Pinpoint the cell where the given text exists, returning its (X, Y) midpoint coordinate. 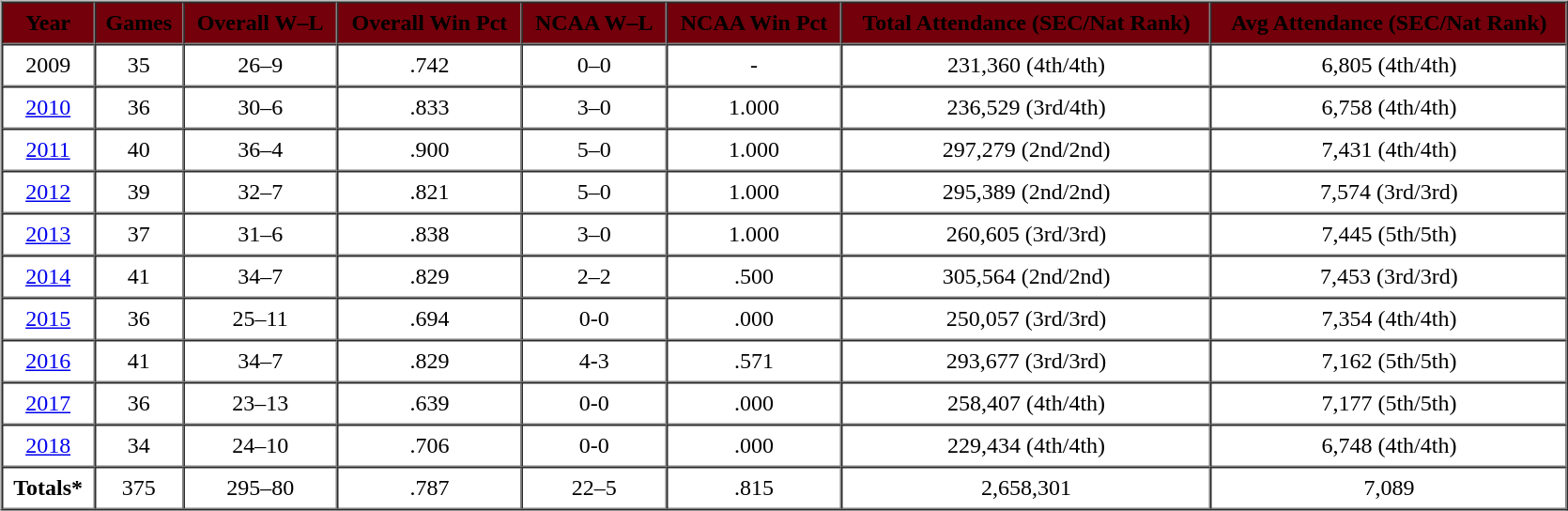
7,445 (5th/5th) (1390, 235)
.706 (430, 445)
- (755, 66)
Avg Attendance (SEC/Nat Rank) (1390, 23)
7,354 (4th/4th) (1390, 319)
.815 (755, 488)
6,805 (4th/4th) (1390, 66)
2011 (48, 150)
231,360 (4th/4th) (1025, 66)
2016 (48, 361)
7,089 (1390, 488)
7,162 (5th/5th) (1390, 361)
.639 (430, 404)
Total Attendance (SEC/Nat Rank) (1025, 23)
NCAA Win Pct (755, 23)
6,758 (4th/4th) (1390, 107)
23–13 (260, 404)
.900 (430, 150)
32–7 (260, 192)
34 (139, 445)
2018 (48, 445)
37 (139, 235)
Totals* (48, 488)
236,529 (3rd/4th) (1025, 107)
293,677 (3rd/3rd) (1025, 361)
0–0 (594, 66)
22–5 (594, 488)
.694 (430, 319)
295–80 (260, 488)
7,431 (4th/4th) (1390, 150)
2–2 (594, 276)
35 (139, 66)
2017 (48, 404)
229,434 (4th/4th) (1025, 445)
258,407 (4th/4th) (1025, 404)
Overall W–L (260, 23)
Games (139, 23)
4-3 (594, 361)
7,574 (3rd/3rd) (1390, 192)
.838 (430, 235)
26–9 (260, 66)
Year (48, 23)
375 (139, 488)
31–6 (260, 235)
2014 (48, 276)
305,564 (2nd/2nd) (1025, 276)
2015 (48, 319)
2013 (48, 235)
295,389 (2nd/2nd) (1025, 192)
297,279 (2nd/2nd) (1025, 150)
2012 (48, 192)
6,748 (4th/4th) (1390, 445)
.500 (755, 276)
.821 (430, 192)
.787 (430, 488)
NCAA W–L (594, 23)
260,605 (3rd/3rd) (1025, 235)
2,658,301 (1025, 488)
36–4 (260, 150)
7,453 (3rd/3rd) (1390, 276)
.742 (430, 66)
.571 (755, 361)
7,177 (5th/5th) (1390, 404)
250,057 (3rd/3rd) (1025, 319)
40 (139, 150)
30–6 (260, 107)
39 (139, 192)
25–11 (260, 319)
Overall Win Pct (430, 23)
.833 (430, 107)
24–10 (260, 445)
2010 (48, 107)
2009 (48, 66)
